Identify which cell holds the provided text, then report its (X, Y) central coordinate. 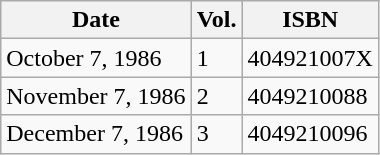
November 7, 1986 (96, 96)
3 (216, 134)
404921007X (310, 58)
4049210096 (310, 134)
Date (96, 20)
December 7, 1986 (96, 134)
ISBN (310, 20)
October 7, 1986 (96, 58)
1 (216, 58)
2 (216, 96)
4049210088 (310, 96)
Vol. (216, 20)
